Return the [x, y] coordinate for the center point of the cell that contains the specified text.  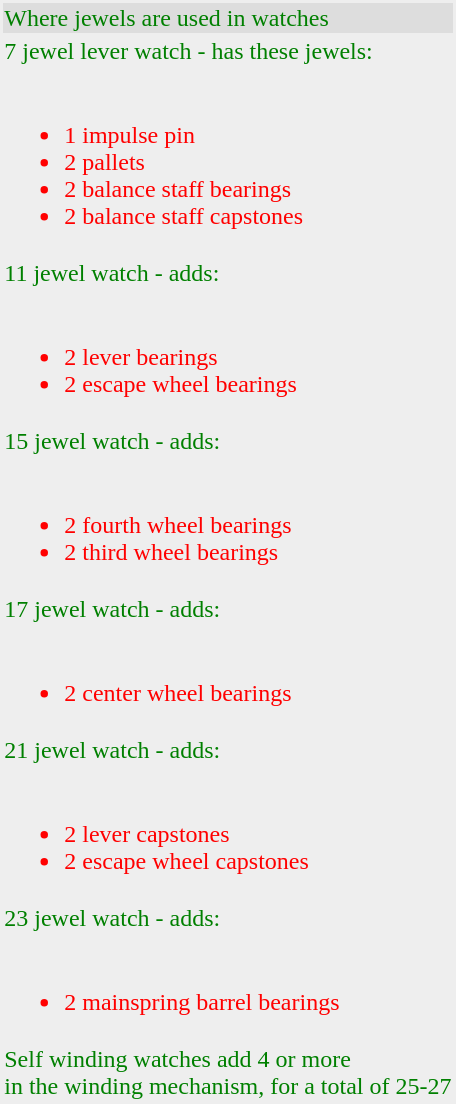
11 jewel watch - adds: [228, 273]
Self winding watches add 4 or morein the winding mechanism, for a total of 25-27 [228, 1072]
17 jewel watch - adds: [228, 609]
15 jewel watch - adds: [228, 441]
2 lever capstones2 escape wheel capstones [228, 834]
2 center wheel bearings [228, 680]
7 jewel lever watch - has these jewels: [228, 51]
Where jewels are used in watches [228, 18]
23 jewel watch - adds: [228, 918]
21 jewel watch - adds: [228, 750]
2 lever bearings2 escape wheel bearings [228, 357]
2 mainspring barrel bearings [228, 988]
1 impulse pin2 pallets2 balance staff bearings2 balance staff capstones [228, 162]
2 fourth wheel bearings2 third wheel bearings [228, 525]
